Determine the (x, y) coordinate at the center of the cell enclosing the given text.  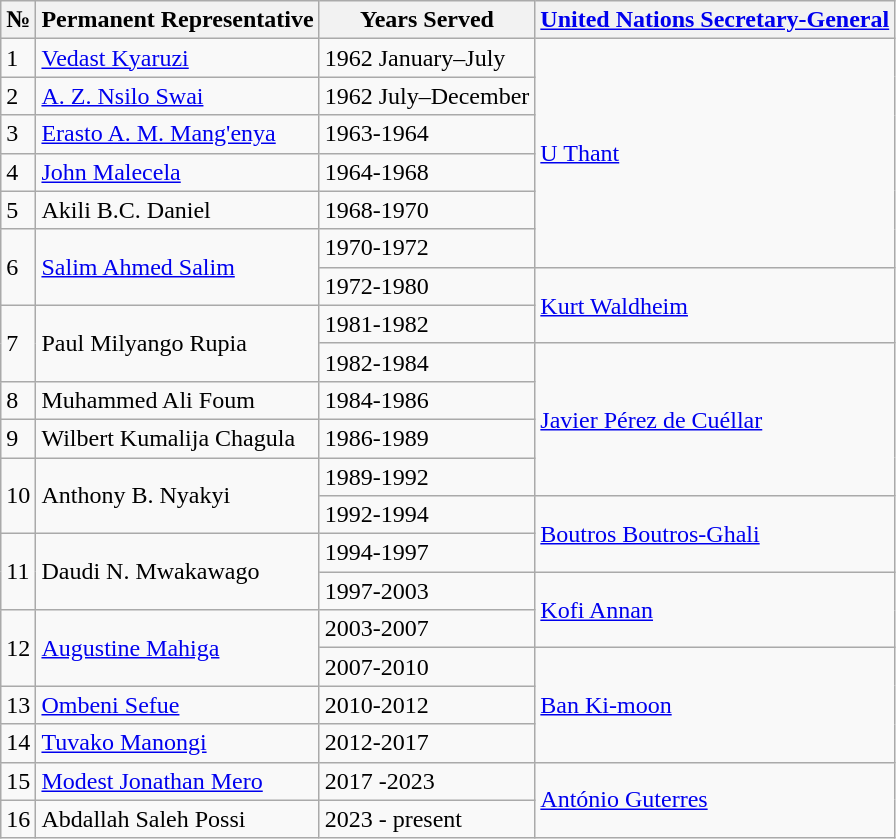
1984-1986 (427, 400)
1963-1964 (427, 134)
Ban Ki-moon (715, 705)
Paul Milyango Rupia (178, 343)
2010-2012 (427, 705)
A. Z. Nsilo Swai (178, 96)
1962 January–July (427, 58)
Permanent Representative (178, 20)
António Guterres (715, 800)
6 (18, 267)
12 (18, 648)
2023 - present (427, 819)
Augustine Mahiga (178, 648)
Wilbert Kumalija Chagula (178, 438)
Kofi Annan (715, 610)
1982-1984 (427, 362)
1981-1982 (427, 324)
Javier Pérez de Cuéllar (715, 419)
1986-1989 (427, 438)
1994-1997 (427, 553)
1964-1968 (427, 172)
1989-1992 (427, 477)
Erasto A. M. Mang'enya (178, 134)
3 (18, 134)
Salim Ahmed Salim (178, 267)
1962 July–December (427, 96)
7 (18, 343)
11 (18, 572)
14 (18, 743)
Modest Jonathan Mero (178, 781)
1970-1972 (427, 248)
10 (18, 496)
Akili B.C. Daniel (178, 210)
5 (18, 210)
Vedast Kyaruzi (178, 58)
9 (18, 438)
2003-2007 (427, 629)
1968-1970 (427, 210)
Abdallah Saleh Possi (178, 819)
4 (18, 172)
Years Served (427, 20)
2007-2010 (427, 667)
1972-1980 (427, 286)
Muhammed Ali Foum (178, 400)
15 (18, 781)
1 (18, 58)
13 (18, 705)
2 (18, 96)
United Nations Secretary-General (715, 20)
1992-1994 (427, 515)
John Malecela (178, 172)
Kurt Waldheim (715, 305)
U Thant (715, 153)
8 (18, 400)
2017 -2023 (427, 781)
Boutros Boutros-Ghali (715, 534)
16 (18, 819)
Ombeni Sefue (178, 705)
2012-2017 (427, 743)
1997-2003 (427, 591)
Tuvako Manongi (178, 743)
Daudi N. Mwakawago (178, 572)
Anthony B. Nyakyi (178, 496)
№ (18, 20)
